Detect which cell encompasses the target text, then output its (X, Y) center coordinate. 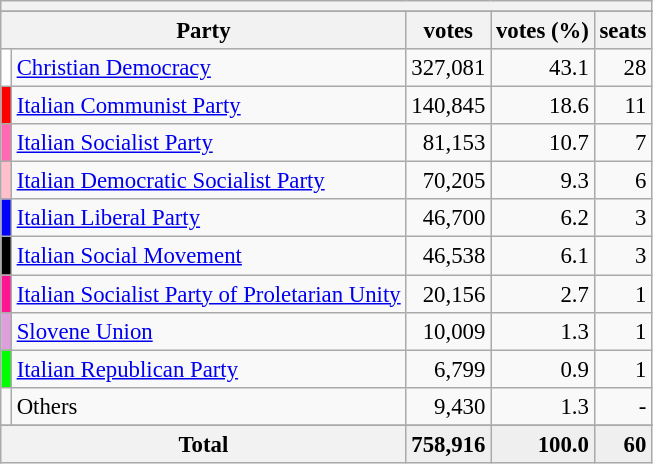
6.1 (543, 256)
18.6 (543, 106)
100.0 (543, 444)
327,081 (448, 68)
- (622, 406)
Italian Liberal Party (208, 219)
43.1 (543, 68)
758,916 (448, 444)
10,009 (448, 331)
votes (%) (543, 31)
Total (204, 444)
6 (622, 181)
Italian Communist Party (208, 106)
7 (622, 143)
Italian Socialist Party of Proletarian Unity (208, 294)
140,845 (448, 106)
6.2 (543, 219)
70,205 (448, 181)
votes (448, 31)
2.7 (543, 294)
Christian Democracy (208, 68)
0.9 (543, 369)
9,430 (448, 406)
10.7 (543, 143)
28 (622, 68)
Italian Republican Party (208, 369)
46,538 (448, 256)
20,156 (448, 294)
Slovene Union (208, 331)
Party (204, 31)
11 (622, 106)
seats (622, 31)
6,799 (448, 369)
60 (622, 444)
Italian Democratic Socialist Party (208, 181)
Italian Social Movement (208, 256)
81,153 (448, 143)
Italian Socialist Party (208, 143)
9.3 (543, 181)
46,700 (448, 219)
Others (208, 406)
